Determine the (x, y) coordinate at the center of the cell enclosing the given text.  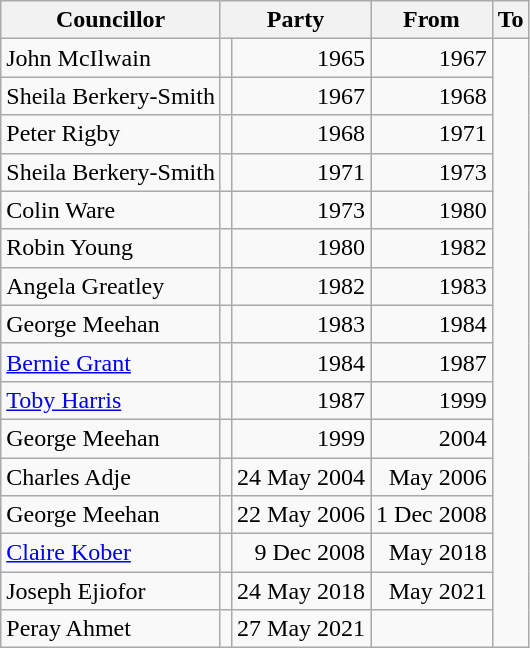
Charles Adje (111, 477)
Peter Rigby (111, 134)
Party (295, 20)
Angela Greatley (111, 286)
1965 (302, 58)
May 2021 (432, 591)
24 May 2018 (302, 591)
To (510, 20)
Councillor (111, 20)
John McIlwain (111, 58)
May 2006 (432, 477)
9 Dec 2008 (302, 553)
Colin Ware (111, 210)
Joseph Ejiofor (111, 591)
May 2018 (432, 553)
Bernie Grant (111, 362)
22 May 2006 (302, 515)
2004 (432, 438)
Toby Harris (111, 400)
1 Dec 2008 (432, 515)
From (432, 20)
Peray Ahmet (111, 629)
Robin Young (111, 248)
24 May 2004 (302, 477)
27 May 2021 (302, 629)
Claire Kober (111, 553)
